Locate the cell with the specified text and output its [X, Y] center coordinate. 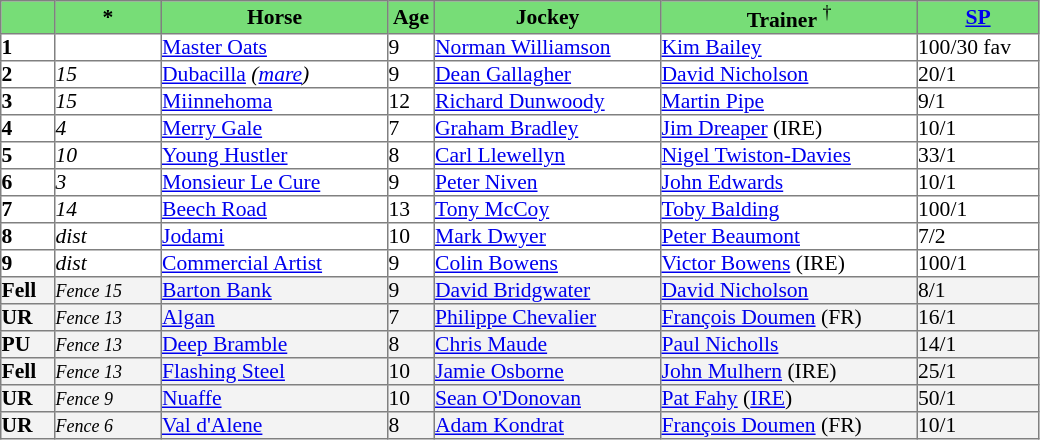
Pat Fahy (IRE) [789, 398]
50/1 [978, 398]
7/2 [978, 236]
Trainer † [789, 18]
Paul Nicholls [789, 344]
Jim Dreaper (IRE) [789, 128]
Norman Williamson [547, 46]
Val d'Alene [274, 424]
Merry Gale [274, 128]
Philippe Chevalier [547, 316]
Fence 9 [108, 398]
100/30 fav [978, 46]
Carl Llewellyn [547, 154]
12 [411, 100]
Chris Maude [547, 344]
33/1 [978, 154]
Martin Pipe [789, 100]
5 [28, 154]
Kim Bailey [789, 46]
Mark Dwyer [547, 236]
16/1 [978, 316]
2 [28, 74]
Peter Niven [547, 182]
Graham Bradley [547, 128]
Colin Bowens [547, 262]
Fence 15 [108, 290]
SP [978, 18]
* [108, 18]
John Mulhern (IRE) [789, 370]
Nuaffe [274, 398]
John Edwards [789, 182]
14/1 [978, 344]
Sean O'Donovan [547, 398]
Richard Dunwoody [547, 100]
6 [28, 182]
Victor Bowens (IRE) [789, 262]
Peter Beaumont [789, 236]
9/1 [978, 100]
Young Hustler [274, 154]
1 [28, 46]
Deep Bramble [274, 344]
Beech Road [274, 208]
Algan [274, 316]
Nigel Twiston-Davies [789, 154]
David Bridgwater [547, 290]
20/1 [978, 74]
Miinnehoma [274, 100]
Tony McCoy [547, 208]
Toby Balding [789, 208]
25/1 [978, 370]
Jodami [274, 236]
Barton Bank [274, 290]
Flashing Steel [274, 370]
14 [108, 208]
Jamie Osborne [547, 370]
Dubacilla (mare) [274, 74]
Adam Kondrat [547, 424]
Monsieur Le Cure [274, 182]
13 [411, 208]
Fence 6 [108, 424]
Master Oats [274, 46]
Dean Gallagher [547, 74]
PU [28, 344]
Jockey [547, 18]
Age [411, 18]
8/1 [978, 290]
Commercial Artist [274, 262]
Horse [274, 18]
